Return [x, y] of the center of cell containing provided text 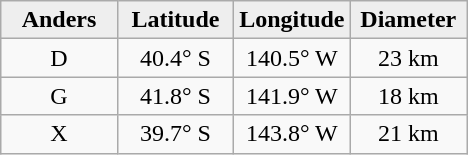
143.8° W [292, 134]
23 km [408, 58]
140.5° W [292, 58]
Diameter [408, 20]
21 km [408, 134]
141.9° W [292, 96]
X [59, 134]
Latitude [175, 20]
18 km [408, 96]
Longitude [292, 20]
Anders [59, 20]
D [59, 58]
41.8° S [175, 96]
40.4° S [175, 58]
39.7° S [175, 134]
G [59, 96]
